Search for the cell housing the specified text and yield its [x, y] center coordinate. 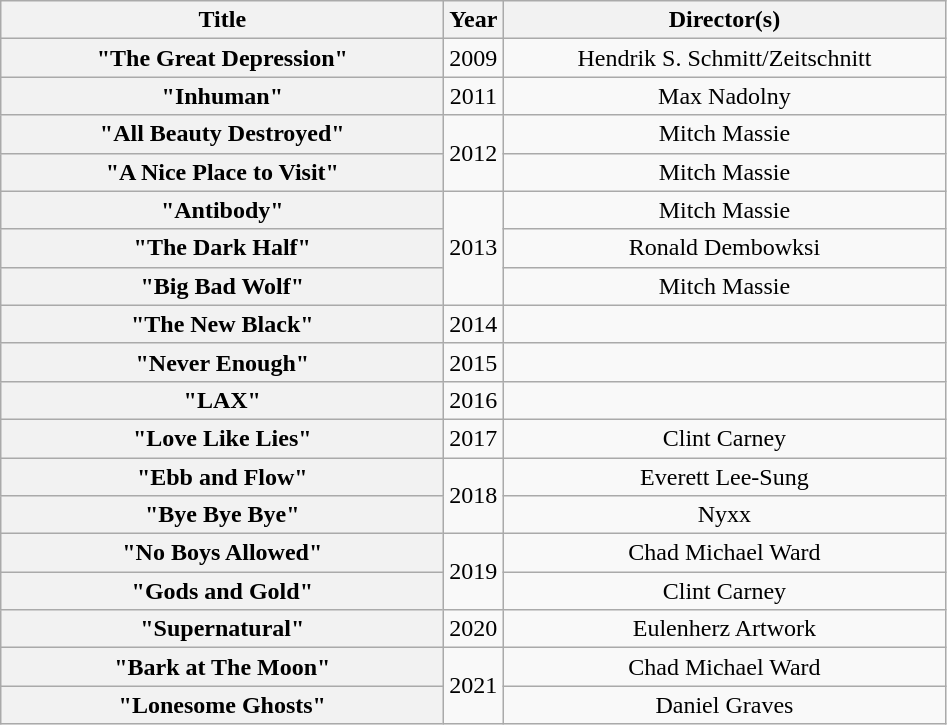
2021 [474, 686]
"Love Like Lies" [222, 438]
"Bark at The Moon" [222, 667]
Nyxx [724, 515]
"Ebb and Flow" [222, 477]
"No Boys Allowed" [222, 553]
Director(s) [724, 20]
2017 [474, 438]
Everett Lee-Sung [724, 477]
"Supernatural" [222, 629]
2016 [474, 400]
"The Dark Half" [222, 248]
2015 [474, 362]
"Bye Bye Bye" [222, 515]
Title [222, 20]
"Lonesome Ghosts" [222, 705]
Year [474, 20]
"Gods and Gold" [222, 591]
"Big Bad Wolf" [222, 286]
"LAX" [222, 400]
Eulenherz Artwork [724, 629]
2014 [474, 324]
"The New Black" [222, 324]
2011 [474, 96]
"All Beauty Destroyed" [222, 134]
Daniel Graves [724, 705]
"The Great Depression" [222, 58]
2012 [474, 153]
Hendrik S. Schmitt/Zeitschnitt [724, 58]
2020 [474, 629]
Ronald Dembowksi [724, 248]
2018 [474, 496]
"Antibody" [222, 210]
2019 [474, 572]
"A Nice Place to Visit" [222, 172]
"Never Enough" [222, 362]
"Inhuman" [222, 96]
2009 [474, 58]
Max Nadolny [724, 96]
2013 [474, 248]
